Output the (x, y) coordinate of the center of the cell containing the given text.  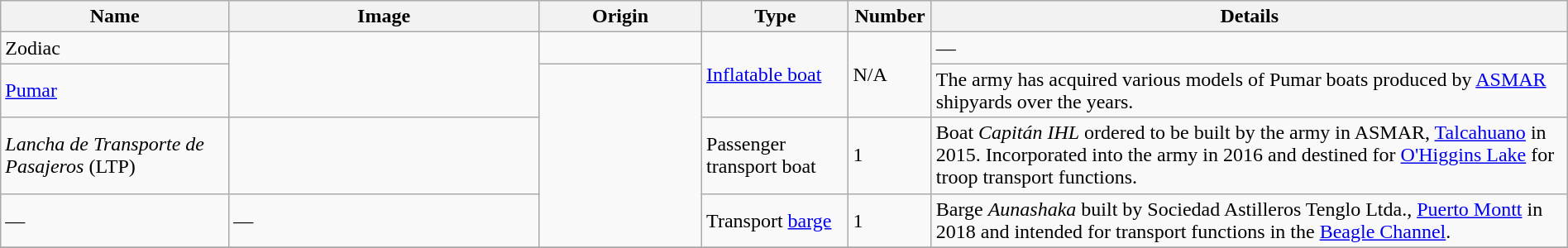
Inflatable boat (776, 74)
Number (890, 17)
The army has acquired various models of Pumar boats produced by ASMAR shipyards over the years. (1249, 91)
Barge Aunashaka built by Sociedad Astilleros Tenglo Ltda., Puerto Montt in 2018 and intended for transport functions in the Beagle Channel. (1249, 220)
Pumar (115, 91)
Zodiac (115, 48)
Passenger transport boat (776, 155)
Image (384, 17)
Type (776, 17)
Name (115, 17)
Transport barge (776, 220)
N/A (890, 74)
Lancha de Transporte de Pasajeros (LTP) (115, 155)
Origin (620, 17)
Details (1249, 17)
